For the text-containing cell, return its midpoint in [X, Y] coordinate format. 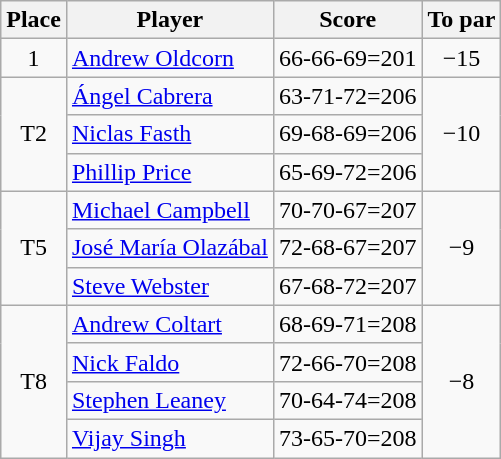
Steve Webster [170, 286]
67-68-72=207 [348, 286]
T8 [34, 381]
69-68-69=206 [348, 134]
Niclas Fasth [170, 134]
−8 [462, 381]
72-66-70=208 [348, 362]
To par [462, 20]
Nick Faldo [170, 362]
Place [34, 20]
Michael Campbell [170, 210]
66-66-69=201 [348, 58]
1 [34, 58]
Ángel Cabrera [170, 96]
Stephen Leaney [170, 400]
Phillip Price [170, 172]
José María Olazábal [170, 248]
63-71-72=206 [348, 96]
T5 [34, 248]
70-64-74=208 [348, 400]
Score [348, 20]
Andrew Oldcorn [170, 58]
T2 [34, 134]
65-69-72=206 [348, 172]
68-69-71=208 [348, 324]
70-70-67=207 [348, 210]
−15 [462, 58]
Vijay Singh [170, 438]
−9 [462, 248]
73-65-70=208 [348, 438]
72-68-67=207 [348, 248]
Player [170, 20]
−10 [462, 134]
Andrew Coltart [170, 324]
